Identify which cell holds the provided text, then report its (X, Y) central coordinate. 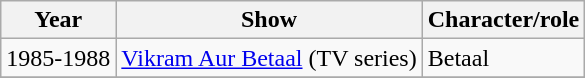
Year (58, 20)
Show (269, 20)
1985-1988 (58, 58)
Betaal (504, 58)
Character/role (504, 20)
Vikram Aur Betaal (TV series) (269, 58)
